Output the [x, y] coordinate of the center of the cell containing the given text.  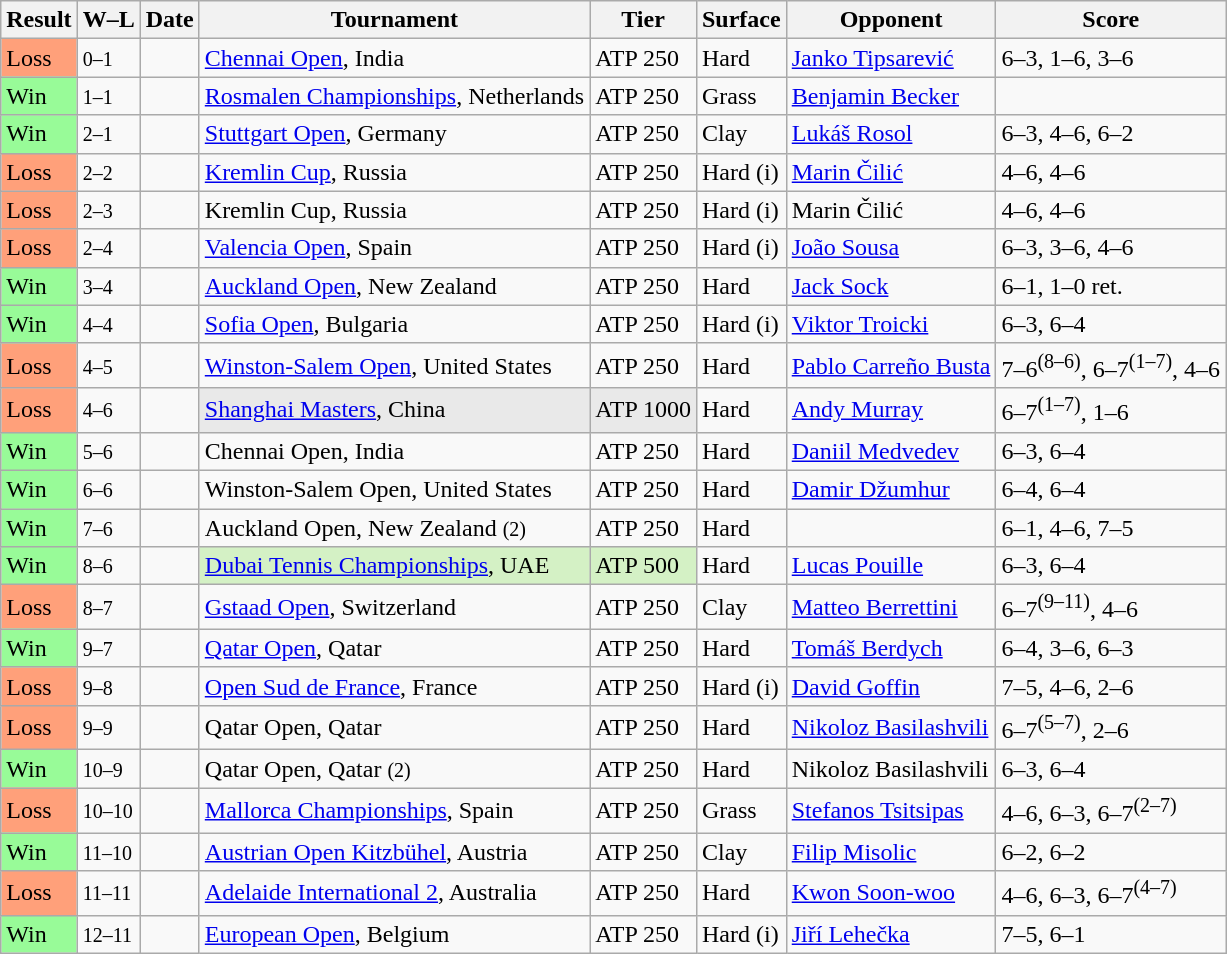
Sofia Open, Bulgaria [394, 324]
5–6 [108, 451]
6–7(1–7), 1–6 [1111, 410]
9–7 [108, 648]
8–7 [108, 608]
Kwon Soon-woo [891, 894]
6–3, 1–6, 3–6 [1111, 58]
Daniil Medvedev [891, 451]
Valencia Open, Spain [394, 248]
Stuttgart Open, Germany [394, 134]
0–1 [108, 58]
8–6 [108, 566]
Open Sud de France, France [394, 686]
4–6 [108, 410]
7–6(8–6), 6–7(1–7), 4–6 [1111, 366]
9–9 [108, 728]
7–5, 4–6, 2–6 [1111, 686]
6–1, 1–0 ret. [1111, 286]
7–6 [108, 528]
11–11 [108, 894]
2–4 [108, 248]
6–4, 3–6, 6–3 [1111, 648]
4–6, 6–3, 6–7(2–7) [1111, 810]
Auckland Open, New Zealand [394, 286]
1–1 [108, 96]
6–3, 4–6, 6–2 [1111, 134]
João Sousa [891, 248]
Auckland Open, New Zealand (2) [394, 528]
4–6, 6–3, 6–7(4–7) [1111, 894]
Date [170, 20]
Janko Tipsarević [891, 58]
Result [39, 20]
6–1, 4–6, 7–5 [1111, 528]
2–3 [108, 210]
6–3, 3–6, 4–6 [1111, 248]
W–L [108, 20]
Dubai Tennis Championships, UAE [394, 566]
Adelaide International 2, Australia [394, 894]
Damir Džumhur [891, 489]
10–9 [108, 769]
4–5 [108, 366]
Viktor Troicki [891, 324]
10–10 [108, 810]
Benjamin Becker [891, 96]
6–4, 6–4 [1111, 489]
6–6 [108, 489]
Austrian Open Kitzbühel, Austria [394, 852]
Pablo Carreño Busta [891, 366]
European Open, Belgium [394, 934]
Lucas Pouille [891, 566]
3–4 [108, 286]
David Goffin [891, 686]
Matteo Berrettini [891, 608]
12–11 [108, 934]
7–5, 6–1 [1111, 934]
9–8 [108, 686]
Jiří Lehečka [891, 934]
6–7(5–7), 2–6 [1111, 728]
Gstaad Open, Switzerland [394, 608]
11–10 [108, 852]
ATP 1000 [644, 410]
Lukáš Rosol [891, 134]
Tomáš Berdych [891, 648]
Filip Misolic [891, 852]
6–7(9–11), 4–6 [1111, 608]
Rosmalen Championships, Netherlands [394, 96]
Andy Murray [891, 410]
Jack Sock [891, 286]
Shanghai Masters, China [394, 410]
Opponent [891, 20]
ATP 500 [644, 566]
Tournament [394, 20]
4–4 [108, 324]
Surface [741, 20]
Score [1111, 20]
6–2, 6–2 [1111, 852]
Qatar Open, Qatar (2) [394, 769]
2–1 [108, 134]
Mallorca Championships, Spain [394, 810]
Tier [644, 20]
2–2 [108, 172]
Stefanos Tsitsipas [891, 810]
